Provide the (X, Y) coordinate of the cell's center where the given text is located.  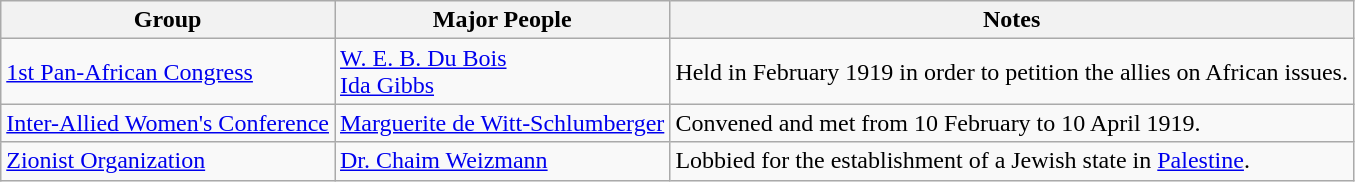
Group (168, 20)
Zionist Organization (168, 161)
Marguerite de Witt-Schlumberger (502, 123)
1st Pan-African Congress (168, 72)
Major People (502, 20)
W. E. B. Du BoisIda Gibbs (502, 72)
Inter-Allied Women's Conference (168, 123)
Lobbied for the establishment of a Jewish state in Palestine. (1012, 161)
Held in February 1919 in order to petition the allies on African issues. (1012, 72)
Convened and met from 10 February to 10 April 1919. (1012, 123)
Dr. Chaim Weizmann (502, 161)
Notes (1012, 20)
